Find where the given text appears and provide that cell's center as [x, y] coordinate. 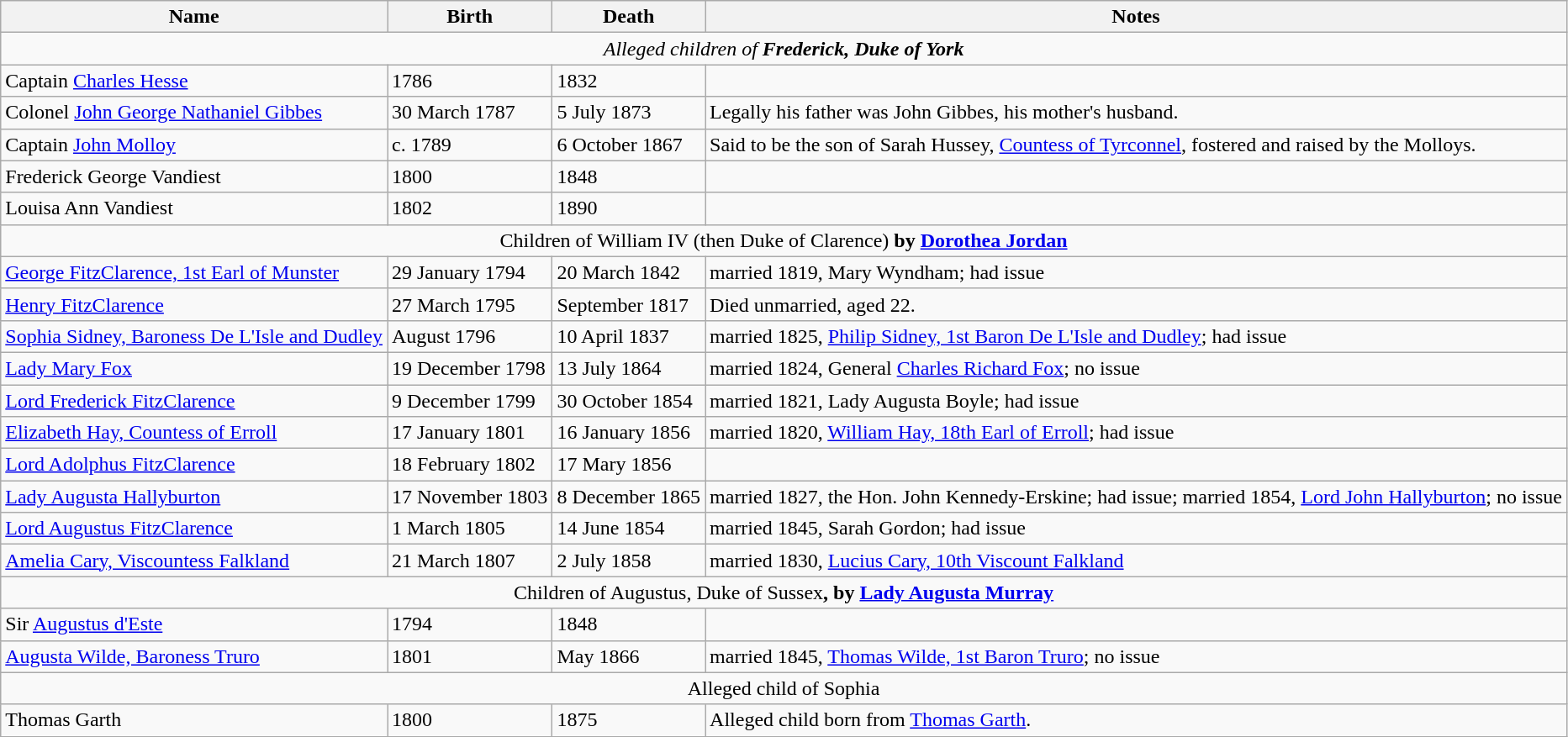
c. 1789 [469, 145]
2 July 1858 [629, 561]
17 November 1803 [469, 497]
30 March 1787 [469, 113]
August 1796 [469, 336]
16 January 1856 [629, 433]
10 April 1837 [629, 336]
Elizabeth Hay, Countess of Erroll [194, 433]
Death [629, 17]
1890 [629, 208]
Alleged children of Frederick, Duke of York [784, 49]
1832 [629, 81]
Lord Augustus FitzClarence [194, 529]
married 1819, Mary Wyndham; had issue [1137, 272]
Augusta Wilde, Baroness Truro [194, 656]
September 1817 [629, 304]
1 March 1805 [469, 529]
21 March 1807 [469, 561]
29 January 1794 [469, 272]
Amelia Cary, Viscountess Falkland [194, 561]
Louisa Ann Vandiest [194, 208]
Lord Frederick FitzClarence [194, 401]
Notes [1137, 17]
9 December 1799 [469, 401]
17 Mary 1856 [629, 465]
Alleged child of Sophia [784, 688]
Alleged child born from Thomas Garth. [1137, 720]
Died unmarried, aged 22. [1137, 304]
married 1845, Sarah Gordon; had issue [1137, 529]
Sir Augustus d'Este [194, 624]
married 1845, Thomas Wilde, 1st Baron Truro; no issue [1137, 656]
Name [194, 17]
married 1825, Philip Sidney, 1st Baron De L'Isle and Dudley; had issue [1137, 336]
May 1866 [629, 656]
18 February 1802 [469, 465]
Lady Augusta Hallyburton [194, 497]
5 July 1873 [629, 113]
Sophia Sidney, Baroness De L'Isle and Dudley [194, 336]
Colonel John George Nathaniel Gibbes [194, 113]
Frederick George Vandiest [194, 176]
married 1820, William Hay, 18th Earl of Erroll; had issue [1137, 433]
30 October 1854 [629, 401]
19 December 1798 [469, 368]
Captain Charles Hesse [194, 81]
8 December 1865 [629, 497]
1786 [469, 81]
6 October 1867 [629, 145]
27 March 1795 [469, 304]
Birth [469, 17]
Children of Augustus, Duke of Sussex, by Lady Augusta Murray [784, 592]
Captain John Molloy [194, 145]
married 1830, Lucius Cary, 10th Viscount Falkland [1137, 561]
married 1821, Lady Augusta Boyle; had issue [1137, 401]
1802 [469, 208]
married 1824, General Charles Richard Fox; no issue [1137, 368]
Thomas Garth [194, 720]
Henry FitzClarence [194, 304]
17 January 1801 [469, 433]
13 July 1864 [629, 368]
Legally his father was John Gibbes, his mother's husband. [1137, 113]
Lady Mary Fox [194, 368]
14 June 1854 [629, 529]
1801 [469, 656]
George FitzClarence, 1st Earl of Munster [194, 272]
Children of William IV (then Duke of Clarence) by Dorothea Jordan [784, 240]
1875 [629, 720]
1794 [469, 624]
Said to be the son of Sarah Hussey, Countess of Tyrconnel, fostered and raised by the Molloys. [1137, 145]
Lord Adolphus FitzClarence [194, 465]
20 March 1842 [629, 272]
married 1827, the Hon. John Kennedy-Erskine; had issue; married 1854, Lord John Hallyburton; no issue [1137, 497]
